Return the [x, y] coordinate for the center point of the cell that contains the specified text.  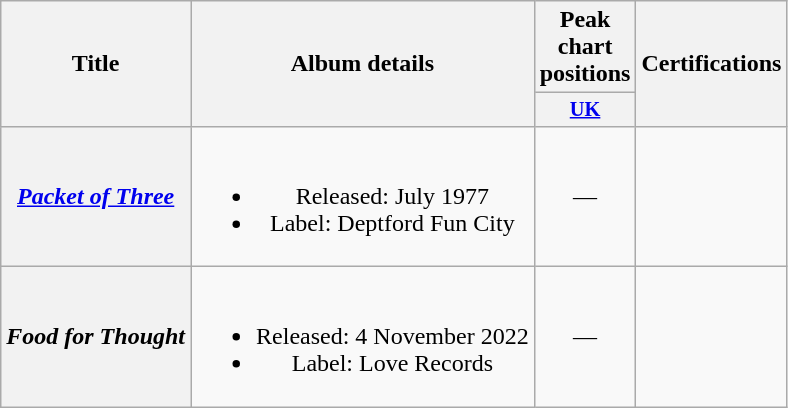
Title [96, 64]
Packet of Three [96, 196]
Released: July 1977Label: Deptford Fun City [363, 196]
Certifications [712, 64]
Peak chart positions [585, 47]
Album details [363, 64]
Released: 4 November 2022Label: Love Records [363, 337]
UK [585, 110]
Food for Thought [96, 337]
